From the cell containing the given text, extract its center point as [x, y] coordinate. 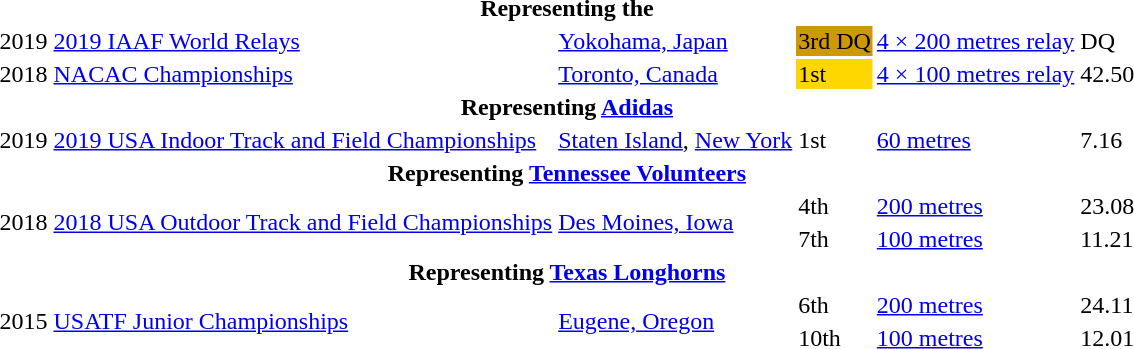
60 metres [975, 140]
2018 USA Outdoor Track and Field Championships [303, 222]
3rd DQ [835, 41]
2019 USA Indoor Track and Field Championships [303, 140]
Toronto, Canada [676, 74]
2019 IAAF World Relays [303, 41]
7th [835, 239]
100 metres [975, 239]
4 × 100 metres relay [975, 74]
Des Moines, Iowa [676, 222]
4 × 200 metres relay [975, 41]
Staten Island, New York [676, 140]
Yokohama, Japan [676, 41]
NACAC Championships [303, 74]
6th [835, 305]
4th [835, 206]
